Detect which cell encompasses the target text, then output its (X, Y) center coordinate. 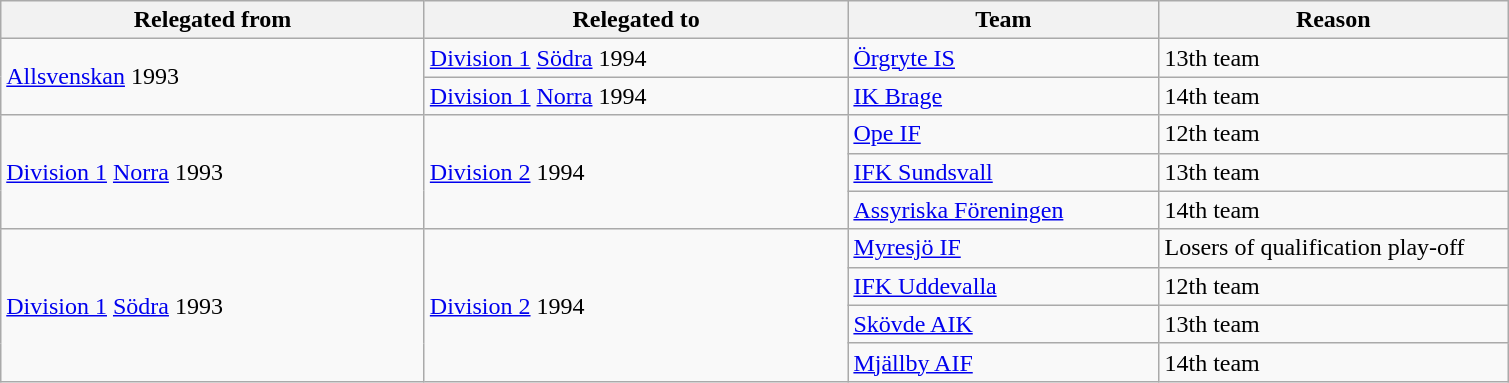
Örgryte IS (1004, 58)
Relegated to (636, 20)
IK Brage (1004, 96)
Allsvenskan 1993 (213, 77)
Mjällby AIF (1004, 362)
Division 1 Norra 1994 (636, 96)
IFK Uddevalla (1004, 286)
Ope IF (1004, 134)
Reason (1334, 20)
Division 1 Södra 1993 (213, 305)
Division 1 Södra 1994 (636, 58)
Myresjö IF (1004, 248)
Assyriska Föreningen (1004, 210)
IFK Sundsvall (1004, 172)
Relegated from (213, 20)
Division 1 Norra 1993 (213, 172)
Skövde AIK (1004, 324)
Team (1004, 20)
Losers of qualification play-off (1334, 248)
